Find where the given text appears and provide that cell's center as (X, Y) coordinate. 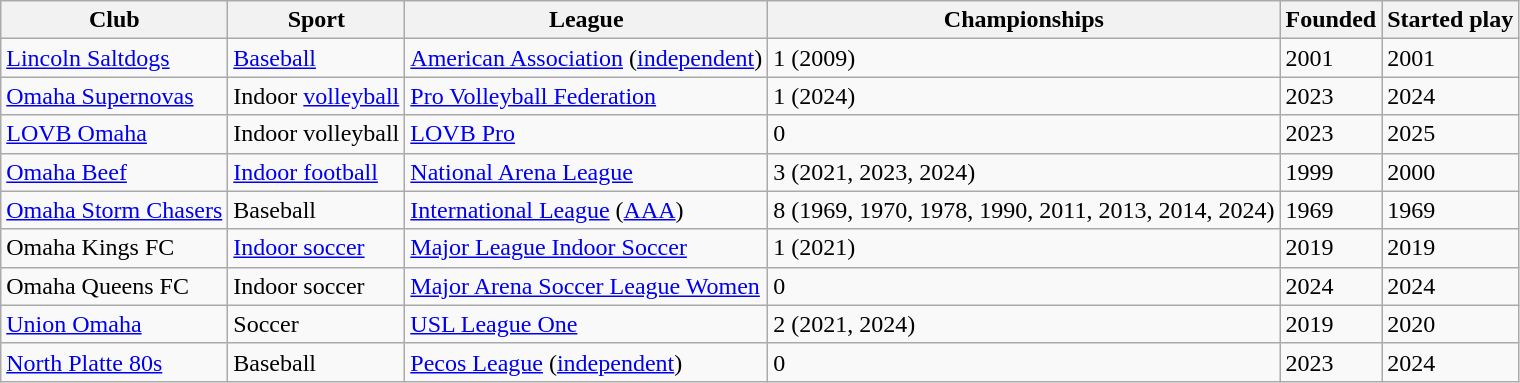
Pecos League (independent) (586, 362)
International League (AAA) (586, 210)
1 (2021) (1024, 248)
Union Omaha (114, 324)
Omaha Kings FC (114, 248)
North Platte 80s (114, 362)
Major Arena Soccer League Women (586, 286)
3 (2021, 2023, 2024) (1024, 172)
Omaha Beef (114, 172)
Founded (1331, 20)
League (586, 20)
Omaha Queens FC (114, 286)
Club (114, 20)
LOVB Pro (586, 134)
1 (2009) (1024, 58)
Major League Indoor Soccer (586, 248)
LOVB Omaha (114, 134)
2 (2021, 2024) (1024, 324)
2025 (1450, 134)
Lincoln Saltdogs (114, 58)
Championships (1024, 20)
2000 (1450, 172)
Pro Volleyball Federation (586, 96)
Sport (316, 20)
2020 (1450, 324)
Soccer (316, 324)
USL League One (586, 324)
1999 (1331, 172)
American Association (independent) (586, 58)
Indoor football (316, 172)
Started play (1450, 20)
National Arena League (586, 172)
Omaha Storm Chasers (114, 210)
8 (1969, 1970, 1978, 1990, 2011, 2013, 2014, 2024) (1024, 210)
1 (2024) (1024, 96)
Omaha Supernovas (114, 96)
